Extract the (X, Y) coordinate from the center of the cell holding the provided text.  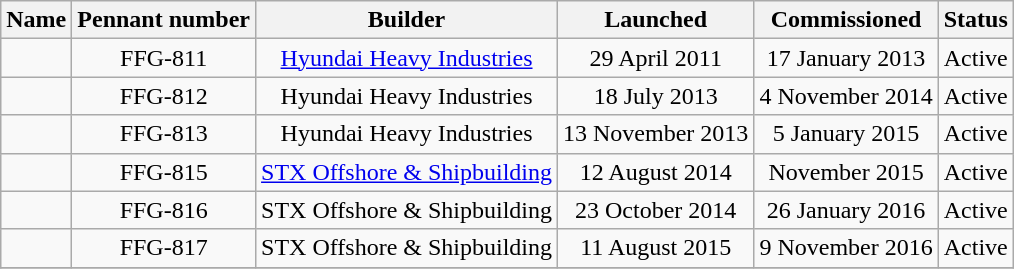
11 August 2015 (656, 248)
17 January 2013 (846, 58)
Launched (656, 20)
FFG-811 (164, 58)
23 October 2014 (656, 210)
13 November 2013 (656, 134)
5 January 2015 (846, 134)
Name (36, 20)
FFG-815 (164, 172)
FFG-813 (164, 134)
26 January 2016 (846, 210)
12 August 2014 (656, 172)
Pennant number (164, 20)
FFG-812 (164, 96)
18 July 2013 (656, 96)
4 November 2014 (846, 96)
29 April 2011 (656, 58)
Commissioned (846, 20)
FFG-816 (164, 210)
November 2015 (846, 172)
Status (976, 20)
FFG-817 (164, 248)
9 November 2016 (846, 248)
Builder (407, 20)
